For the text-containing cell, return its midpoint in [X, Y] coordinate format. 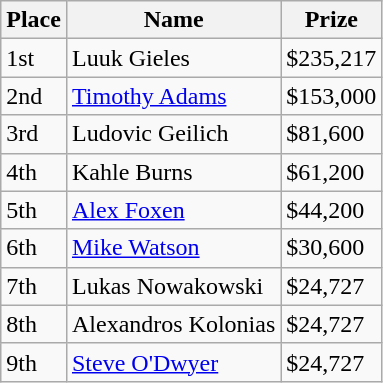
3rd [34, 134]
Place [34, 20]
1st [34, 58]
Alex Foxen [173, 210]
$235,217 [332, 58]
7th [34, 286]
Alexandros Kolonias [173, 324]
Ludovic Geilich [173, 134]
8th [34, 324]
$153,000 [332, 96]
Timothy Adams [173, 96]
$81,600 [332, 134]
2nd [34, 96]
Kahle Burns [173, 172]
Prize [332, 20]
Name [173, 20]
4th [34, 172]
$44,200 [332, 210]
6th [34, 248]
Mike Watson [173, 248]
5th [34, 210]
$30,600 [332, 248]
9th [34, 362]
$61,200 [332, 172]
Luuk Gieles [173, 58]
Steve O'Dwyer [173, 362]
Lukas Nowakowski [173, 286]
